Provide the [X, Y] coordinate of the cell's center where the given text is located.  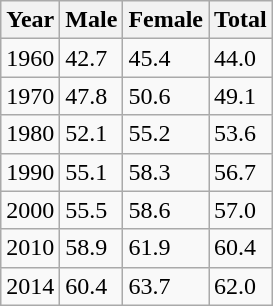
57.0 [241, 210]
63.7 [166, 286]
58.6 [166, 210]
55.5 [92, 210]
44.0 [241, 58]
62.0 [241, 286]
52.1 [92, 134]
45.4 [166, 58]
53.6 [241, 134]
1970 [30, 96]
55.2 [166, 134]
42.7 [92, 58]
Female [166, 20]
1980 [30, 134]
Year [30, 20]
50.6 [166, 96]
Male [92, 20]
56.7 [241, 172]
2014 [30, 286]
47.8 [92, 96]
2010 [30, 248]
Total [241, 20]
2000 [30, 210]
1990 [30, 172]
55.1 [92, 172]
61.9 [166, 248]
49.1 [241, 96]
58.3 [166, 172]
1960 [30, 58]
58.9 [92, 248]
